Identify which cell holds the provided text, then report its [x, y] central coordinate. 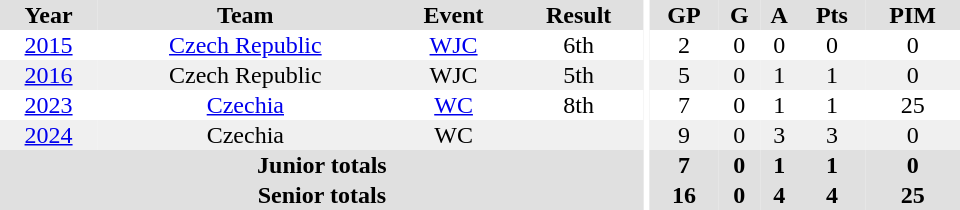
G [740, 15]
16 [684, 195]
2023 [48, 105]
GP [684, 15]
2024 [48, 135]
Team [245, 15]
2015 [48, 45]
Event [454, 15]
A [780, 15]
Pts [832, 15]
Senior totals [322, 195]
5th [579, 75]
2016 [48, 75]
Junior totals [322, 165]
2 [684, 45]
Result [579, 15]
9 [684, 135]
Year [48, 15]
8th [579, 105]
6th [579, 45]
PIM [912, 15]
5 [684, 75]
